Determine the (x, y) coordinate at the center of the cell enclosing the given text.  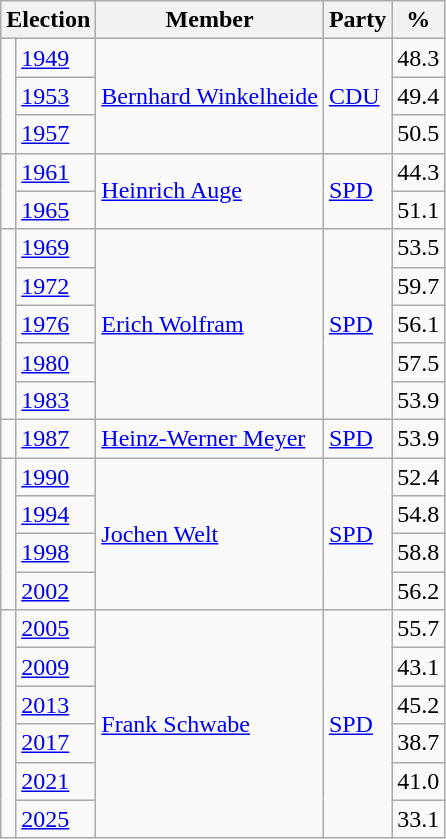
1976 (56, 324)
41.0 (418, 781)
Election (48, 20)
49.4 (418, 96)
1990 (56, 477)
Member (210, 20)
56.1 (418, 324)
Jochen Welt (210, 534)
45.2 (418, 705)
54.8 (418, 515)
1994 (56, 515)
1953 (56, 96)
Bernhard Winkelheide (210, 96)
52.4 (418, 477)
55.7 (418, 629)
44.3 (418, 172)
CDU (357, 96)
1972 (56, 286)
2013 (56, 705)
% (418, 20)
56.2 (418, 591)
53.5 (418, 248)
48.3 (418, 58)
2002 (56, 591)
Heinrich Auge (210, 191)
33.1 (418, 819)
2021 (56, 781)
51.1 (418, 210)
1949 (56, 58)
Party (357, 20)
2025 (56, 819)
59.7 (418, 286)
2009 (56, 667)
50.5 (418, 134)
1957 (56, 134)
1961 (56, 172)
2005 (56, 629)
2017 (56, 743)
1969 (56, 248)
58.8 (418, 553)
1980 (56, 362)
Heinz-Werner Meyer (210, 438)
1983 (56, 400)
57.5 (418, 362)
43.1 (418, 667)
38.7 (418, 743)
Frank Schwabe (210, 724)
Erich Wolfram (210, 324)
1965 (56, 210)
1987 (56, 438)
1998 (56, 553)
